Locate the cell with the specified text and output its [x, y] center coordinate. 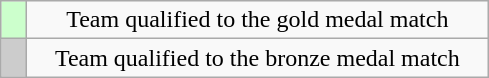
Team qualified to the bronze medal match [258, 58]
Team qualified to the gold medal match [258, 20]
